For the text-containing cell, return its midpoint in (X, Y) coordinate format. 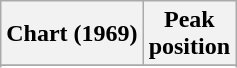
Chart (1969) (72, 34)
Peak position (189, 34)
